For the text-containing cell, return its midpoint in (X, Y) coordinate format. 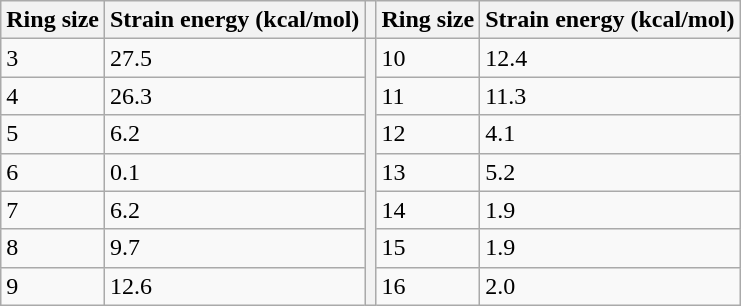
7 (53, 210)
9.7 (234, 248)
5 (53, 134)
3 (53, 58)
16 (428, 286)
11.3 (610, 96)
5.2 (610, 172)
4.1 (610, 134)
14 (428, 210)
12.6 (234, 286)
10 (428, 58)
15 (428, 248)
12.4 (610, 58)
6 (53, 172)
27.5 (234, 58)
4 (53, 96)
26.3 (234, 96)
2.0 (610, 286)
11 (428, 96)
13 (428, 172)
9 (53, 286)
0.1 (234, 172)
8 (53, 248)
12 (428, 134)
